Return the [X, Y] coordinate for the center point of the cell that contains the specified text.  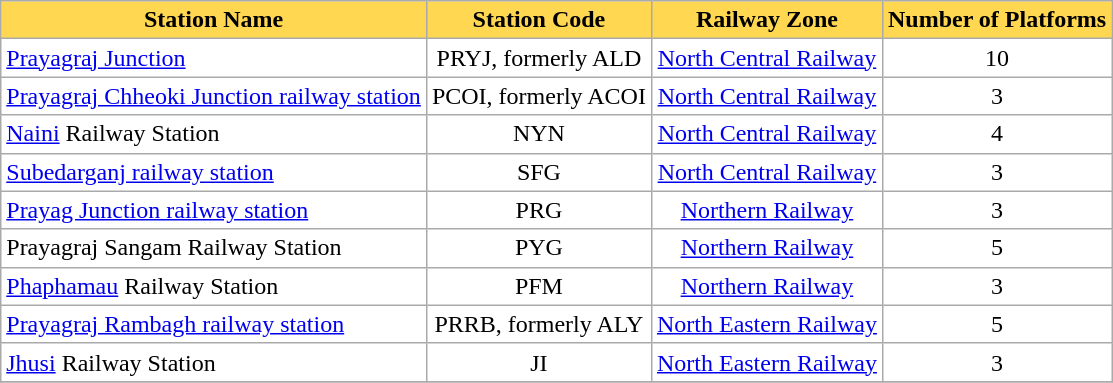
Station Code [538, 20]
Station Name [214, 20]
PYG [538, 248]
Phaphamau Railway Station [214, 286]
Jhusi Railway Station [214, 362]
Number of Platforms [996, 20]
PRG [538, 210]
Prayagraj Junction [214, 58]
PRRB, formerly ALY [538, 324]
Prayagraj Sangam Railway Station [214, 248]
Prayag Junction railway station [214, 210]
PRYJ, formerly ALD [538, 58]
4 [996, 134]
Railway Zone [766, 20]
Naini Railway Station [214, 134]
SFG [538, 172]
Subedarganj railway station [214, 172]
Prayagraj Rambagh railway station [214, 324]
JI [538, 362]
NYN [538, 134]
Prayagraj Chheoki Junction railway station [214, 96]
10 [996, 58]
PCOI, formerly ACOI [538, 96]
PFM [538, 286]
